Return the (X, Y) coordinate for the center point of the cell that contains the specified text.  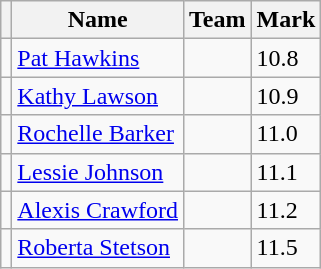
10.9 (286, 96)
Roberta Stetson (98, 248)
10.8 (286, 58)
Pat Hawkins (98, 58)
Rochelle Barker (98, 134)
11.0 (286, 134)
11.1 (286, 172)
Mark (286, 20)
11.5 (286, 248)
Kathy Lawson (98, 96)
Team (218, 20)
Name (98, 20)
11.2 (286, 210)
Alexis Crawford (98, 210)
Lessie Johnson (98, 172)
